Find where the given text appears and provide that cell's center as [X, Y] coordinate. 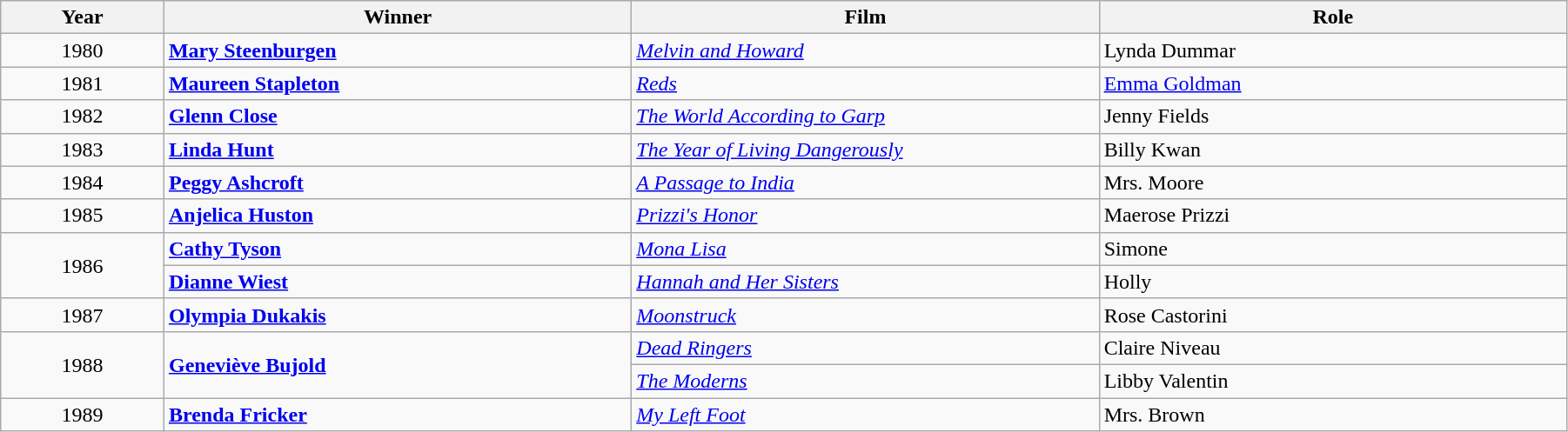
Mrs. Moore [1333, 183]
Prizzi's Honor [865, 216]
1982 [83, 116]
Lynda Dummar [1333, 50]
Maureen Stapleton [397, 83]
1981 [83, 83]
1987 [83, 315]
Libby Valentin [1333, 381]
1989 [83, 415]
Anjelica Huston [397, 216]
Film [865, 17]
Rose Castorini [1333, 315]
Hannah and Her Sisters [865, 282]
Glenn Close [397, 116]
Mary Steenburgen [397, 50]
Mrs. Brown [1333, 415]
Dead Ringers [865, 348]
Simone [1333, 249]
Olympia Dukakis [397, 315]
Year [83, 17]
Reds [865, 83]
Emma Goldman [1333, 83]
Jenny Fields [1333, 116]
1984 [83, 183]
Maerose Prizzi [1333, 216]
1983 [83, 150]
Peggy Ashcroft [397, 183]
The World According to Garp [865, 116]
Brenda Fricker [397, 415]
Geneviève Bujold [397, 364]
Dianne Wiest [397, 282]
Holly [1333, 282]
1985 [83, 216]
Moonstruck [865, 315]
Mona Lisa [865, 249]
My Left Foot [865, 415]
Melvin and Howard [865, 50]
Billy Kwan [1333, 150]
1988 [83, 364]
The Year of Living Dangerously [865, 150]
Role [1333, 17]
A Passage to India [865, 183]
Winner [397, 17]
1980 [83, 50]
Cathy Tyson [397, 249]
Linda Hunt [397, 150]
The Moderns [865, 381]
1986 [83, 265]
Claire Niveau [1333, 348]
